Capture the cell that displays the provided text and extract its [x, y] central coordinate. 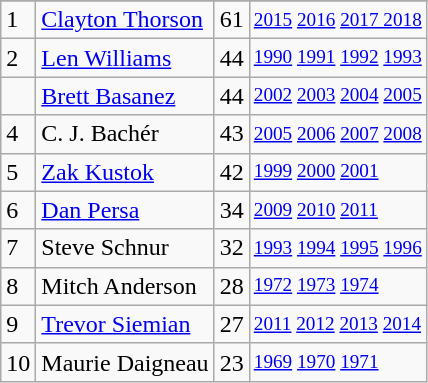
4 [18, 134]
2009 2010 2011 [338, 210]
1969 1970 1971 [338, 362]
Maurie Daigneau [125, 362]
1990 1991 1992 1993 [338, 58]
32 [232, 248]
Steve Schnur [125, 248]
2005 2006 2007 2008 [338, 134]
28 [232, 286]
1993 1994 1995 1996 [338, 248]
Zak Kustok [125, 172]
61 [232, 20]
2 [18, 58]
Mitch Anderson [125, 286]
2011 2012 2013 2014 [338, 324]
43 [232, 134]
Trevor Siemian [125, 324]
23 [232, 362]
Clayton Thorson [125, 20]
C. J. Bachér [125, 134]
Len Williams [125, 58]
34 [232, 210]
2002 2003 2004 2005 [338, 96]
7 [18, 248]
27 [232, 324]
1 [18, 20]
Dan Persa [125, 210]
Brett Basanez [125, 96]
1972 1973 1974 [338, 286]
2015 2016 2017 2018 [338, 20]
42 [232, 172]
6 [18, 210]
1999 2000 2001 [338, 172]
10 [18, 362]
9 [18, 324]
5 [18, 172]
8 [18, 286]
